For the text-containing cell, return its midpoint in [X, Y] coordinate format. 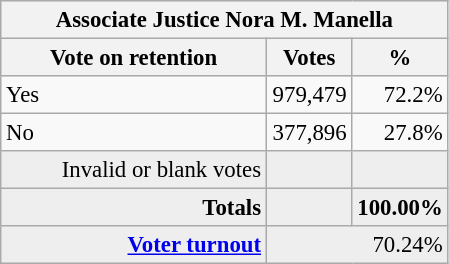
% [400, 58]
70.24% [357, 245]
Voter turnout [134, 245]
No [134, 133]
Invalid or blank votes [134, 170]
Totals [134, 208]
Votes [309, 58]
Yes [134, 95]
979,479 [309, 95]
Vote on retention [134, 58]
27.8% [400, 133]
100.00% [400, 208]
Associate Justice Nora M. Manella [224, 20]
377,896 [309, 133]
72.2% [400, 95]
